Output the [X, Y] coordinate of the center of the cell containing the given text.  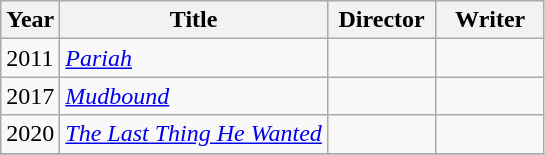
2011 [30, 58]
The Last Thing He Wanted [194, 134]
2017 [30, 96]
Director [382, 20]
Title [194, 20]
Writer [490, 20]
Year [30, 20]
Pariah [194, 58]
Mudbound [194, 96]
2020 [30, 134]
